Search for the cell housing the specified text and yield its [X, Y] center coordinate. 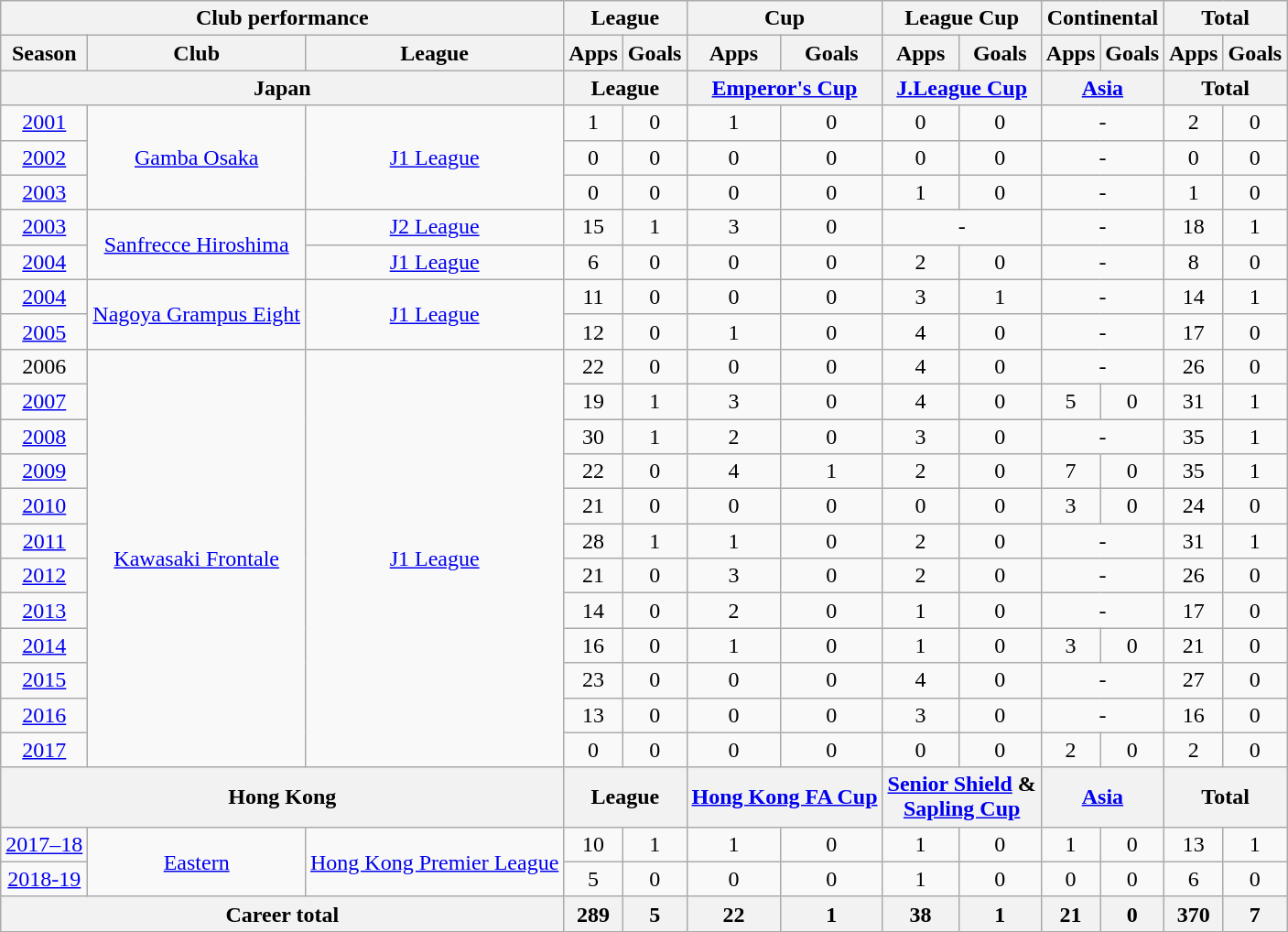
J2 League [434, 227]
2001 [44, 123]
Emperor's Cup [785, 88]
30 [593, 437]
2005 [44, 331]
Cup [785, 18]
Hong Kong [282, 797]
2006 [44, 366]
289 [593, 914]
10 [593, 844]
Nagoya Grampus Eight [197, 314]
2011 [44, 541]
28 [593, 541]
Hong Kong FA Cup [785, 797]
11 [593, 297]
2015 [44, 680]
J.League Cup [961, 88]
370 [1194, 914]
23 [593, 680]
2018-19 [44, 879]
24 [1194, 506]
27 [1194, 680]
2010 [44, 506]
Continental [1102, 18]
Career total [282, 914]
15 [593, 227]
2012 [44, 576]
2014 [44, 645]
Gamba Osaka [197, 157]
Season [44, 53]
Senior Shield & Sapling Cup [961, 797]
Club [197, 53]
2008 [44, 437]
Sanfrecce Hiroshima [197, 244]
2009 [44, 471]
League Cup [961, 18]
38 [921, 914]
2013 [44, 611]
Club performance [282, 18]
2016 [44, 715]
Hong Kong Premier League [434, 862]
2007 [44, 401]
2002 [44, 157]
8 [1194, 262]
Kawasaki Frontale [197, 558]
12 [593, 331]
18 [1194, 227]
19 [593, 401]
2017–18 [44, 844]
Eastern [197, 862]
Japan [282, 88]
2017 [44, 750]
